From the cell containing the given text, extract its center point as (x, y) coordinate. 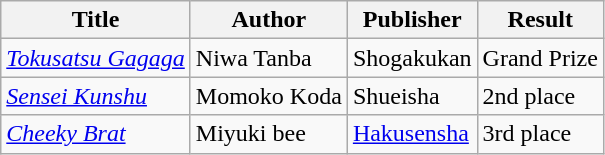
Sensei Kunshu (96, 96)
Result (540, 20)
Grand Prize (540, 58)
Tokusatsu Gagaga (96, 58)
3rd place (540, 134)
2nd place (540, 96)
Miyuki bee (268, 134)
Shogakukan (412, 58)
Hakusensha (412, 134)
Author (268, 20)
Title (96, 20)
Shueisha (412, 96)
Niwa Tanba (268, 58)
Cheeky Brat (96, 134)
Publisher (412, 20)
Momoko Koda (268, 96)
